From the cell containing the given text, extract its center point as [x, y] coordinate. 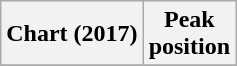
Peak position [189, 34]
Chart (2017) [72, 34]
